Search for the cell housing the specified text and yield its (X, Y) center coordinate. 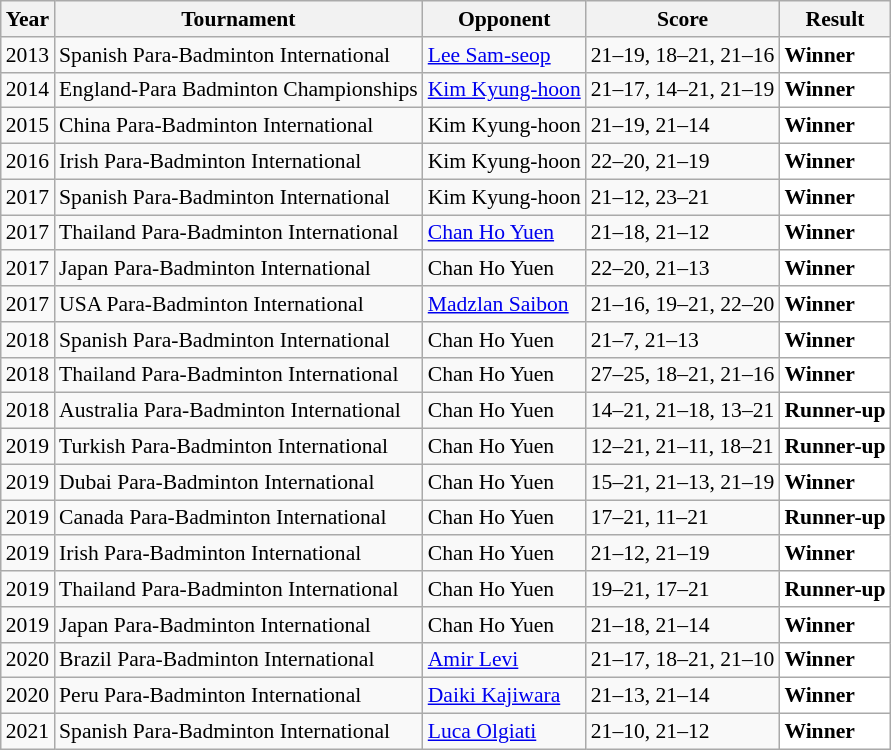
21–13, 21–14 (683, 696)
2014 (28, 90)
Australia Para-Badminton International (238, 411)
Madzlan Saibon (504, 304)
27–25, 18–21, 21–16 (683, 375)
Canada Para-Badminton International (238, 518)
England-Para Badminton Championships (238, 90)
22–20, 21–13 (683, 269)
Lee Sam-seop (504, 55)
Peru Para-Badminton International (238, 696)
21–17, 14–21, 21–19 (683, 90)
Amir Levi (504, 660)
Luca Olgiati (504, 732)
2015 (28, 126)
12–21, 21–11, 18–21 (683, 447)
Tournament (238, 19)
21–10, 21–12 (683, 732)
Year (28, 19)
Dubai Para-Badminton International (238, 482)
14–21, 21–18, 13–21 (683, 411)
21–18, 21–14 (683, 625)
21–19, 21–14 (683, 126)
21–19, 18–21, 21–16 (683, 55)
Score (683, 19)
17–21, 11–21 (683, 518)
21–12, 23–21 (683, 197)
2013 (28, 55)
21–12, 21–19 (683, 554)
19–21, 17–21 (683, 589)
2021 (28, 732)
22–20, 21–19 (683, 162)
Daiki Kajiwara (504, 696)
Result (834, 19)
2016 (28, 162)
USA Para-Badminton International (238, 304)
21–7, 21–13 (683, 340)
21–16, 19–21, 22–20 (683, 304)
China Para-Badminton International (238, 126)
21–17, 18–21, 21–10 (683, 660)
15–21, 21–13, 21–19 (683, 482)
Opponent (504, 19)
Turkish Para-Badminton International (238, 447)
Brazil Para-Badminton International (238, 660)
21–18, 21–12 (683, 233)
